Find where the given text appears and provide that cell's center as (x, y) coordinate. 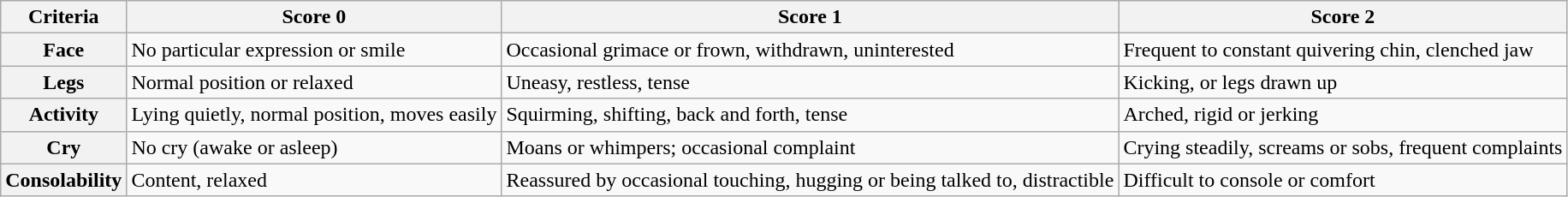
Activity (63, 115)
Face (63, 50)
Score 2 (1343, 17)
Reassured by occasional touching, hugging or being talked to, distractible (810, 180)
Difficult to console or comfort (1343, 180)
Arched, rigid or jerking (1343, 115)
No cry (awake or asleep) (314, 147)
Consolability (63, 180)
Crying steadily, screams or sobs, frequent complaints (1343, 147)
Moans or whimpers; occasional complaint (810, 147)
Frequent to constant quivering chin, clenched jaw (1343, 50)
Squirming, shifting, back and forth, tense (810, 115)
Normal position or relaxed (314, 82)
Score 1 (810, 17)
Uneasy, restless, tense (810, 82)
Score 0 (314, 17)
Criteria (63, 17)
Legs (63, 82)
No particular expression or smile (314, 50)
Kicking, or legs drawn up (1343, 82)
Lying quietly, normal position, moves easily (314, 115)
Cry (63, 147)
Occasional grimace or frown, withdrawn, uninterested (810, 50)
Content, relaxed (314, 180)
